Capture the cell that displays the provided text and extract its [X, Y] central coordinate. 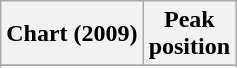
Peakposition [189, 34]
Chart (2009) [72, 34]
